Provide the (x, y) coordinate of the cell's center where the given text is located.  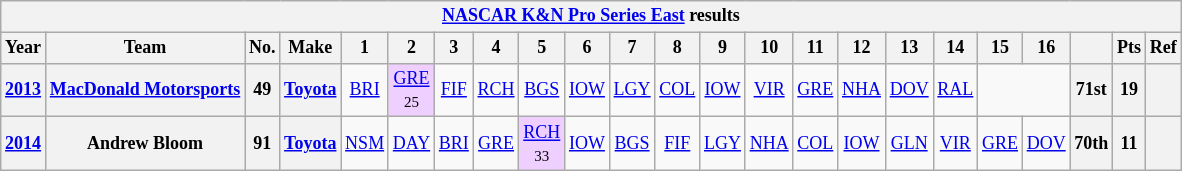
49 (262, 90)
3 (454, 48)
4 (496, 48)
2014 (24, 144)
NASCAR K&N Pro Series East results (591, 16)
5 (542, 48)
70th (1092, 144)
19 (1130, 90)
12 (862, 48)
13 (909, 48)
1 (365, 48)
71st (1092, 90)
91 (262, 144)
DAY (411, 144)
RCH33 (542, 144)
GRE25 (411, 90)
2013 (24, 90)
2 (411, 48)
6 (588, 48)
Team (144, 48)
15 (1000, 48)
14 (956, 48)
16 (1046, 48)
Andrew Bloom (144, 144)
Make (310, 48)
No. (262, 48)
10 (769, 48)
GLN (909, 144)
7 (632, 48)
RAL (956, 90)
Ref (1163, 48)
MacDonald Motorsports (144, 90)
Pts (1130, 48)
8 (678, 48)
Year (24, 48)
RCH (496, 90)
9 (723, 48)
NSM (365, 144)
